Determine the [x, y] coordinate at the center of the cell enclosing the given text.  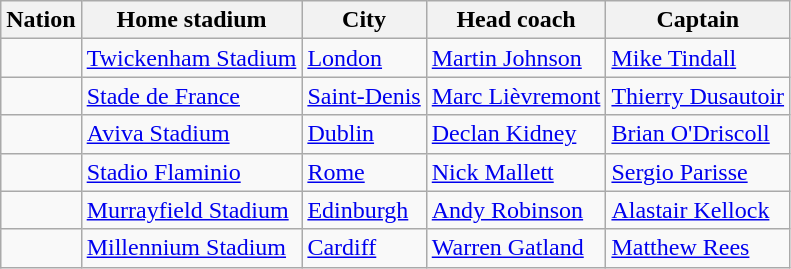
Dublin [364, 134]
Twickenham Stadium [192, 58]
City [364, 20]
Saint-Denis [364, 96]
Mike Tindall [698, 58]
Aviva Stadium [192, 134]
Matthew Rees [698, 248]
Marc Lièvremont [516, 96]
Cardiff [364, 248]
Declan Kidney [516, 134]
Nick Mallett [516, 172]
Nation [41, 20]
Head coach [516, 20]
Andy Robinson [516, 210]
Home stadium [192, 20]
Murrayfield Stadium [192, 210]
Warren Gatland [516, 248]
Thierry Dusautoir [698, 96]
Martin Johnson [516, 58]
Edinburgh [364, 210]
Captain [698, 20]
Brian O'Driscoll [698, 134]
Alastair Kellock [698, 210]
London [364, 58]
Stadio Flaminio [192, 172]
Rome [364, 172]
Sergio Parisse [698, 172]
Stade de France [192, 96]
Millennium Stadium [192, 248]
